Locate the cell with the specified text and output its [x, y] center coordinate. 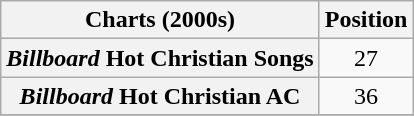
27 [366, 58]
Position [366, 20]
Billboard Hot Christian Songs [160, 58]
Billboard Hot Christian AC [160, 96]
36 [366, 96]
Charts (2000s) [160, 20]
